Identify which cell holds the provided text, then report its [x, y] central coordinate. 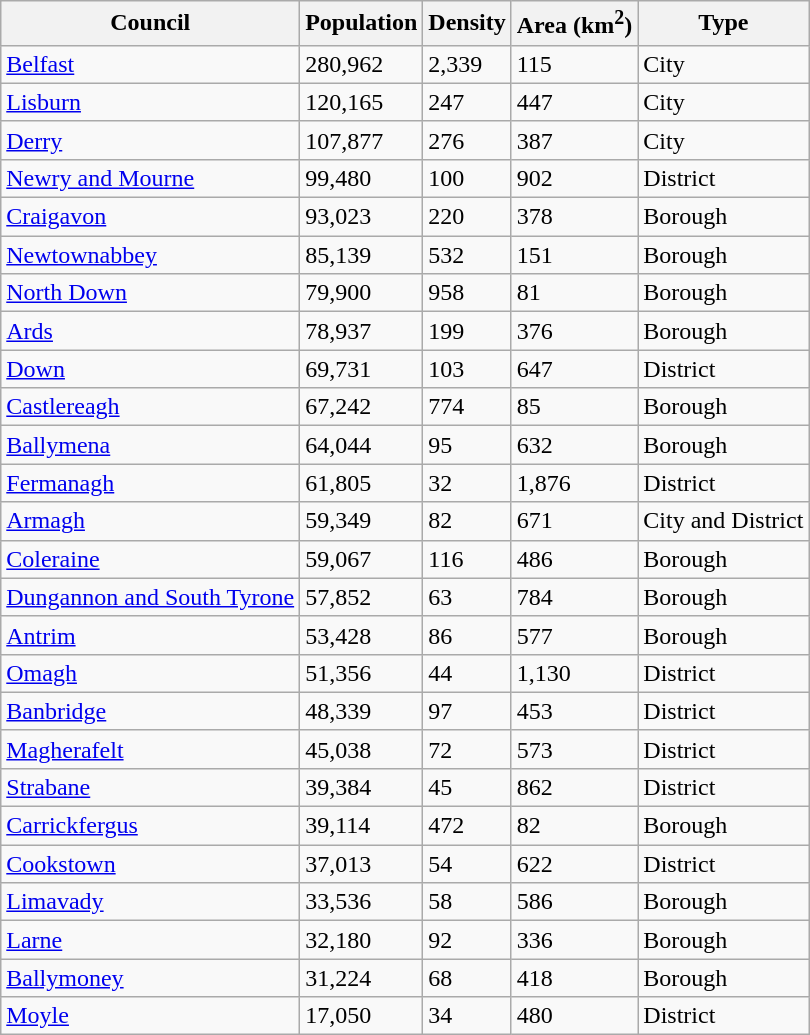
Derry [150, 140]
472 [467, 826]
99,480 [362, 178]
418 [574, 978]
Castlereagh [150, 407]
North Down [150, 293]
33,536 [362, 902]
51,356 [362, 673]
Belfast [150, 64]
86 [467, 635]
447 [574, 102]
Fermanagh [150, 483]
95 [467, 445]
120,165 [362, 102]
784 [574, 597]
100 [467, 178]
632 [574, 445]
376 [574, 331]
Magherafelt [150, 749]
54 [467, 864]
774 [467, 407]
Lisburn [150, 102]
85,139 [362, 255]
48,339 [362, 711]
280,962 [362, 64]
17,050 [362, 1016]
Newry and Mourne [150, 178]
85 [574, 407]
45,038 [362, 749]
39,114 [362, 826]
Newtownabbey [150, 255]
Coleraine [150, 559]
53,428 [362, 635]
37,013 [362, 864]
247 [467, 102]
486 [574, 559]
City and District [724, 521]
107,877 [362, 140]
59,067 [362, 559]
958 [467, 293]
Cookstown [150, 864]
Ballymena [150, 445]
336 [574, 940]
45 [467, 787]
2,339 [467, 64]
64,044 [362, 445]
69,731 [362, 369]
Ards [150, 331]
32,180 [362, 940]
34 [467, 1016]
276 [467, 140]
72 [467, 749]
647 [574, 369]
61,805 [362, 483]
93,023 [362, 217]
Larne [150, 940]
Craigavon [150, 217]
68 [467, 978]
671 [574, 521]
199 [467, 331]
31,224 [362, 978]
Antrim [150, 635]
57,852 [362, 597]
63 [467, 597]
79,900 [362, 293]
220 [467, 217]
39,384 [362, 787]
Dungannon and South Tyrone [150, 597]
92 [467, 940]
573 [574, 749]
902 [574, 178]
622 [574, 864]
Armagh [150, 521]
44 [467, 673]
Council [150, 24]
58 [467, 902]
Moyle [150, 1016]
67,242 [362, 407]
115 [574, 64]
Ballymoney [150, 978]
Population [362, 24]
Down [150, 369]
453 [574, 711]
586 [574, 902]
81 [574, 293]
103 [467, 369]
378 [574, 217]
1,130 [574, 673]
Strabane [150, 787]
Banbridge [150, 711]
151 [574, 255]
480 [574, 1016]
862 [574, 787]
32 [467, 483]
Type [724, 24]
Area (km2) [574, 24]
116 [467, 559]
577 [574, 635]
Density [467, 24]
59,349 [362, 521]
Carrickfergus [150, 826]
Omagh [150, 673]
97 [467, 711]
387 [574, 140]
Limavady [150, 902]
532 [467, 255]
78,937 [362, 331]
1,876 [574, 483]
